Search for the cell housing the specified text and yield its (X, Y) center coordinate. 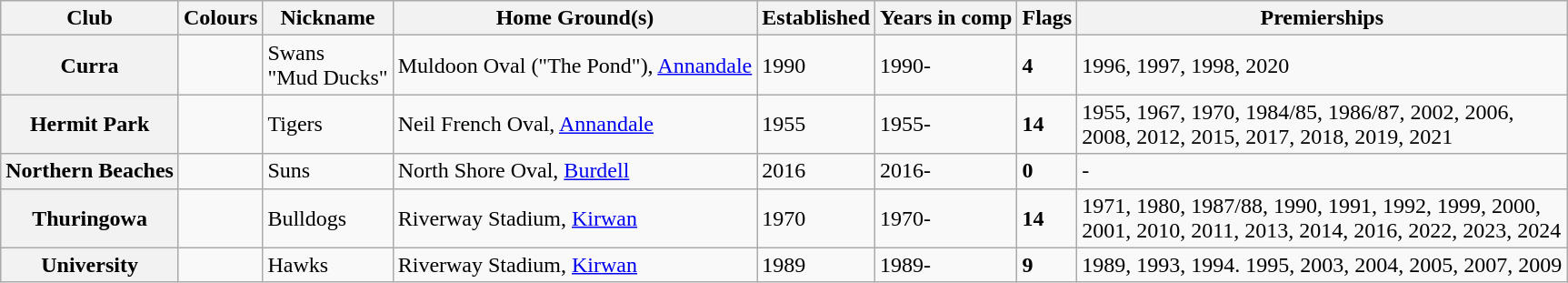
1989, 1993, 1994. 1995, 2003, 2004, 2005, 2007, 2009 (1322, 265)
1955, 1967, 1970, 1984/85, 1986/87, 2002, 2006,2008, 2012, 2015, 2017, 2018, 2019, 2021 (1322, 124)
Established (816, 18)
9 (1047, 265)
Years in comp (946, 18)
North Shore Oval, Burdell (574, 171)
Hawks (327, 265)
1970- (946, 218)
4 (1047, 66)
Colours (220, 18)
1989 (816, 265)
2016- (946, 171)
0 (1047, 171)
Bulldogs (327, 218)
1955 (816, 124)
Tigers (327, 124)
1955- (946, 124)
- (1322, 171)
2016 (816, 171)
1970 (816, 218)
Suns (327, 171)
Northern Beaches (90, 171)
Curra (90, 66)
1971, 1980, 1987/88, 1990, 1991, 1992, 1999, 2000,2001, 2010, 2011, 2013, 2014, 2016, 2022, 2023, 2024 (1322, 218)
Club (90, 18)
Hermit Park (90, 124)
Muldoon Oval ("The Pond"), Annandale (574, 66)
Home Ground(s) (574, 18)
1989- (946, 265)
Swans"Mud Ducks" (327, 66)
Thuringowa (90, 218)
1996, 1997, 1998, 2020 (1322, 66)
Neil French Oval, Annandale (574, 124)
Nickname (327, 18)
Premierships (1322, 18)
University (90, 265)
1990- (946, 66)
1990 (816, 66)
Flags (1047, 18)
